Determine the (x, y) coordinate at the center of the cell enclosing the given text.  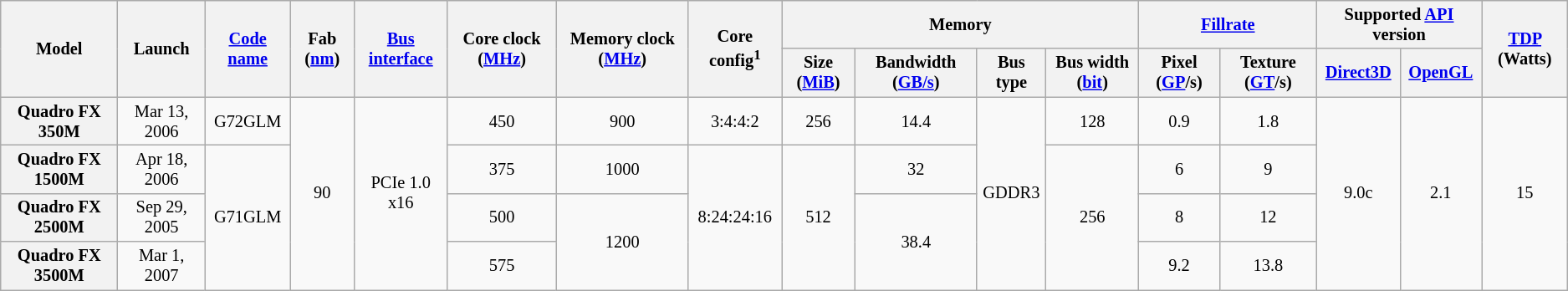
Memory (960, 24)
1000 (622, 169)
Quadro FX 1500M (59, 169)
Size (MiB) (819, 73)
450 (502, 121)
900 (622, 121)
Bus width (bit) (1092, 73)
G72GLM (248, 121)
14.4 (916, 121)
Bandwidth (GB/s) (916, 73)
Mar 13, 2006 (162, 121)
13.8 (1268, 266)
375 (502, 169)
575 (502, 266)
500 (502, 217)
Launch (162, 48)
1.8 (1268, 121)
Quadro FX 350M (59, 121)
9 (1268, 169)
Model (59, 48)
Fillrate (1228, 24)
Bus interface (401, 48)
Fab (nm) (323, 48)
128 (1092, 121)
Code name (248, 48)
G71GLM (248, 217)
12 (1268, 217)
Apr 18, 2006 (162, 169)
90 (323, 194)
512 (819, 217)
Mar 1, 2007 (162, 266)
15 (1525, 194)
Pixel (GP/s) (1179, 73)
1200 (622, 241)
0.9 (1179, 121)
Bus type (1011, 73)
PCIe 1.0 x16 (401, 194)
TDP (Watts) (1525, 48)
2.1 (1441, 194)
Supported API version (1400, 24)
GDDR3 (1011, 194)
Core config1 (735, 48)
Texture (GT/s) (1268, 73)
Quadro FX 3500M (59, 266)
3:4:4:2 (735, 121)
9.2 (1179, 266)
8:24:24:16 (735, 217)
Direct3D (1359, 73)
38.4 (916, 241)
6 (1179, 169)
Core clock (MHz) (502, 48)
Quadro FX 2500M (59, 217)
8 (1179, 217)
OpenGL (1441, 73)
Memory clock (MHz) (622, 48)
Sep 29, 2005 (162, 217)
9.0c (1359, 194)
32 (916, 169)
